Pinpoint the cell where the given text exists, returning its [x, y] midpoint coordinate. 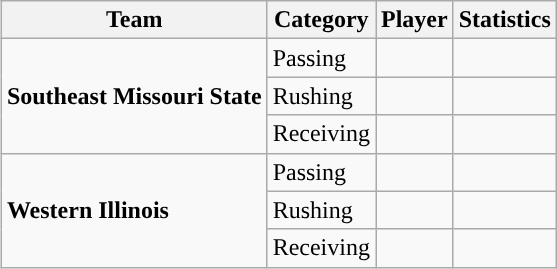
Player [415, 20]
Category [321, 20]
Southeast Missouri State [134, 96]
Team [134, 20]
Western Illinois [134, 210]
Statistics [504, 20]
